For the text-containing cell, return its midpoint in [x, y] coordinate format. 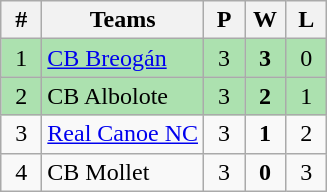
L [306, 20]
CB Breogán [123, 58]
P [224, 20]
# [22, 20]
4 [22, 172]
Real Canoe NC [123, 134]
CB Mollet [123, 172]
Teams [123, 20]
W [266, 20]
CB Albolote [123, 96]
